From the cell containing the given text, extract its center point as [X, Y] coordinate. 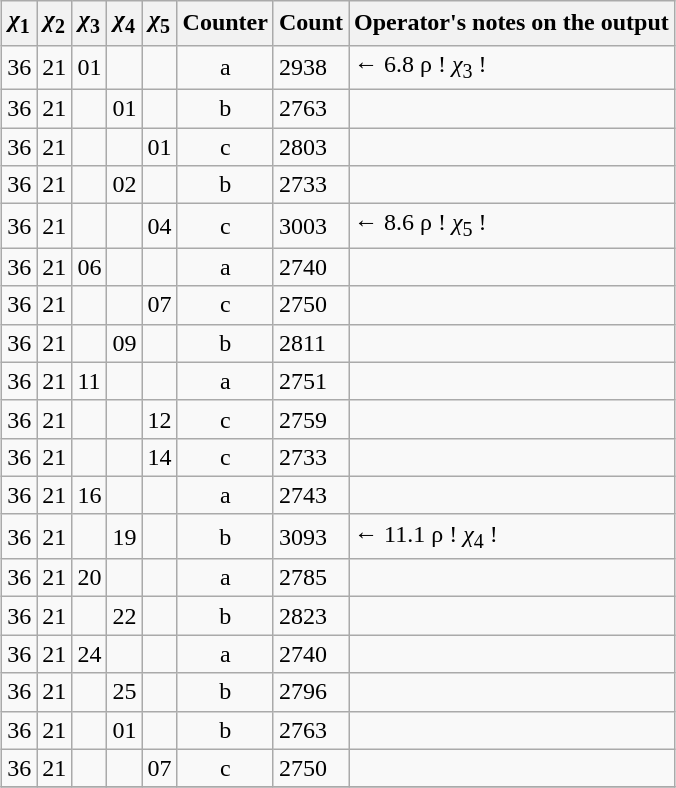
χ5 [160, 23]
Count [310, 23]
3003 [310, 226]
2759 [310, 419]
20 [90, 578]
Operator's notes on the output [512, 23]
2751 [310, 381]
χ3 [90, 23]
2938 [310, 67]
← 8.6 ρ ! χ5 ! [512, 226]
2803 [310, 147]
χ1 [20, 23]
χ2 [54, 23]
06 [90, 267]
02 [124, 185]
19 [124, 536]
χ4 [124, 23]
16 [90, 495]
2811 [310, 343]
Counter [225, 23]
2823 [310, 616]
11 [90, 381]
25 [124, 692]
09 [124, 343]
2743 [310, 495]
14 [160, 457]
← 6.8 ρ ! χ3 ! [512, 67]
04 [160, 226]
24 [90, 654]
2785 [310, 578]
3093 [310, 536]
12 [160, 419]
← 11.1 ρ ! χ4 ! [512, 536]
22 [124, 616]
2796 [310, 692]
